Output the [X, Y] coordinate of the center of the cell containing the given text.  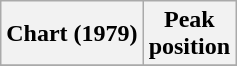
Chart (1979) [72, 34]
Peakposition [189, 34]
